Return the (X, Y) coordinate for the center point of the cell that contains the specified text.  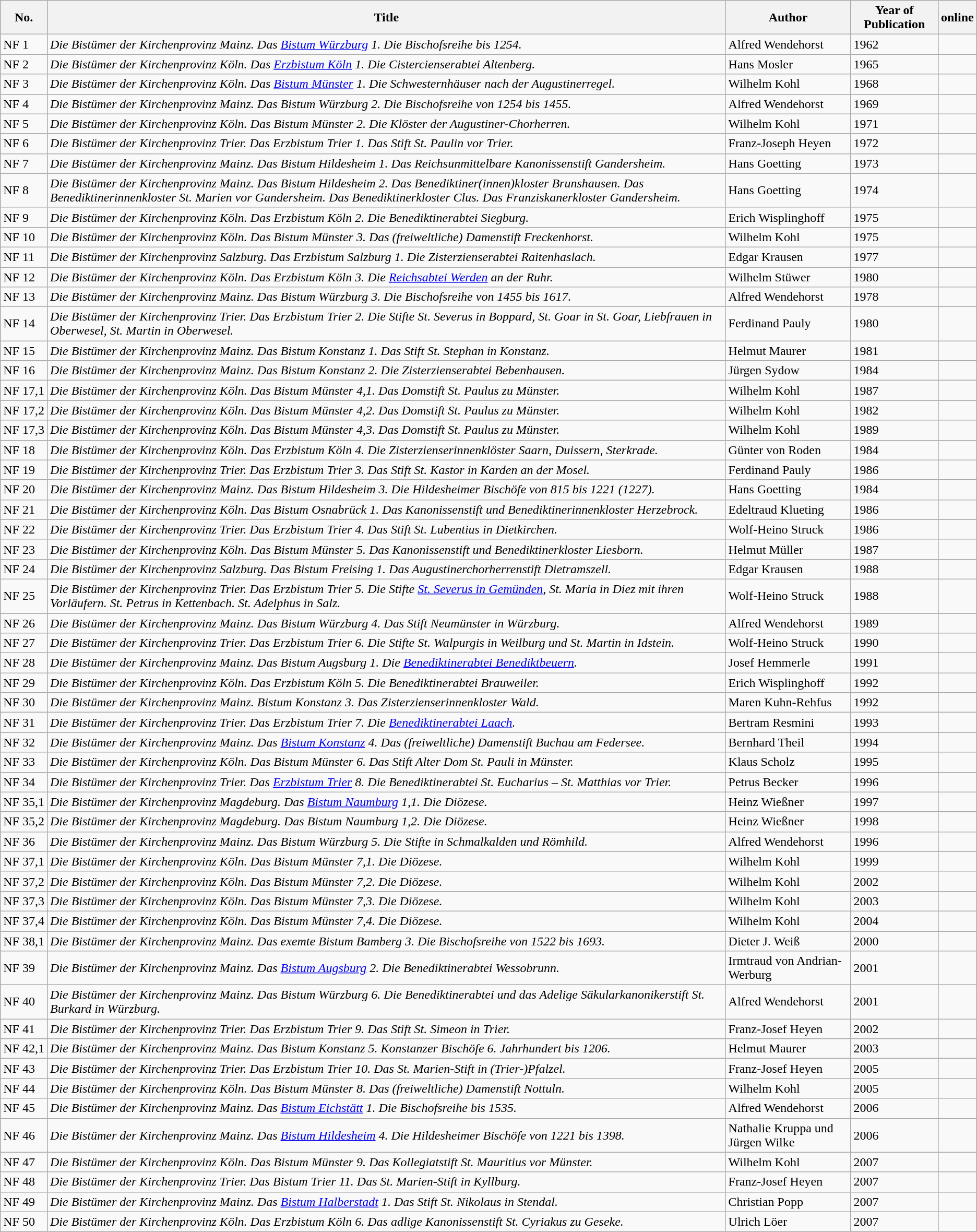
NF 35,1 (24, 802)
Die Bistümer der Kirchenprovinz Mainz. Das Bistum Halberstadt 1. Das Stift St. Nikolaus in Stendal. (386, 1202)
1971 (895, 124)
Die Bistümer der Kirchenprovinz Mainz. Das Bistum Konstanz 5. Konstanzer Bischöfe 6. Jahrhundert bis 1206. (386, 1049)
1972 (895, 144)
NF 42,1 (24, 1049)
Christian Popp (788, 1202)
Die Bistümer der Kirchenprovinz Mainz. Das Bistum Eichstätt 1. Die Bischofsreihe bis 1535. (386, 1108)
Title (386, 18)
Die Bistümer der Kirchenprovinz Mainz. Das Bistum Augsburg 1. Die Benediktinerabtei Benediktbeuern. (386, 663)
Nathalie Kruppa und Jürgen Wilke (788, 1135)
NF 14 (24, 324)
Bernhard Theil (788, 742)
Hans Mosler (788, 64)
Die Bistümer der Kirchenprovinz Trier. Das Erzbistum Trier 6. Die Stifte St. Walpurgis in Weilburg und St. Martin in Idstein. (386, 643)
Die Bistümer der Kirchenprovinz Köln. Das Bistum Münster 7,2. Die Diözese. (386, 881)
1982 (895, 410)
NF 35,2 (24, 822)
Die Bistümer der Kirchenprovinz Köln. Das Bistum Münster 4,2. Das Domstift St. Paulus zu Münster. (386, 410)
Jürgen Sydow (788, 371)
Die Bistümer der Kirchenprovinz Mainz. Das Bistum Würzburg 5. Die Stifte in Schmalkalden und Römhild. (386, 842)
NF 6 (24, 144)
Günter von Roden (788, 450)
1993 (895, 722)
Die Bistümer der Kirchenprovinz Köln. Das Bistum Münster 2. Die Klöster der Augustiner-Chorherren. (386, 124)
NF 15 (24, 351)
NF 24 (24, 569)
Die Bistümer der Kirchenprovinz Köln. Das Bistum Münster 5. Das Kanonissenstift und Benediktinerkloster Liesborn. (386, 549)
NF 44 (24, 1088)
Die Bistümer der Kirchenprovinz Köln. Das Erzbistum Köln 6. Das adlige Kanonissenstift St. Cyriakus zu Geseke. (386, 1222)
1981 (895, 351)
Die Bistümer der Kirchenprovinz Trier. Das Bistum Trier 11. Das St. Marien-Stift in Kyllburg. (386, 1182)
NF 39 (24, 968)
Bertram Resmini (788, 722)
1974 (895, 190)
NF 18 (24, 450)
NF 33 (24, 762)
Die Bistümer der Kirchenprovinz Trier. Das Erzbistum Trier 10. Das St. Marien-Stift in (Trier-)Pfalzel. (386, 1069)
NF 16 (24, 371)
1973 (895, 163)
Die Bistümer der Kirchenprovinz Köln. Das Erzbistum Köln 4. Die Zisterzienserinnenklöster Saarn, Duissern, Sterkrade. (386, 450)
Josef Hemmerle (788, 663)
1997 (895, 802)
Die Bistümer der Kirchenprovinz Köln. Das Bistum Münster 8. Das (freiweltliche) Damenstift Nottuln. (386, 1088)
Die Bistümer der Kirchenprovinz Mainz. Das Bistum Hildesheim 1. Das Reichsunmittelbare Kanonissenstift Gandersheim. (386, 163)
1994 (895, 742)
NF 4 (24, 104)
Maren Kuhn-Rehfus (788, 703)
Die Bistümer der Kirchenprovinz Mainz. Das Bistum Würzburg 2. Die Bischofsreihe von 1254 bis 1455. (386, 104)
Die Bistümer der Kirchenprovinz Köln. Das Bistum Münster 7,3. Die Diözese. (386, 901)
NF 46 (24, 1135)
NF 23 (24, 549)
NF 28 (24, 663)
NF 36 (24, 842)
Dieter J. Weiß (788, 941)
1962 (895, 44)
Edeltraud Klueting (788, 510)
Die Bistümer der Kirchenprovinz Mainz. Das Bistum Hildesheim 4. Die Hildesheimer Bischöfe von 1221 bis 1398. (386, 1135)
NF 49 (24, 1202)
NF 45 (24, 1108)
NF 41 (24, 1029)
NF 13 (24, 297)
NF 37,3 (24, 901)
Die Bistümer der Kirchenprovinz Köln. Das Bistum Münster 9. Das Kollegiatstift St. Mauritius vor Münster. (386, 1162)
Irmtraud von Andrian-Werburg (788, 968)
NF 48 (24, 1182)
Wilhelm Stüwer (788, 277)
NF 3 (24, 84)
Die Bistümer der Kirchenprovinz Köln. Das Bistum Münster 1. Die Schwesternhäuser nach der Augustinerregel. (386, 84)
NF 19 (24, 470)
Die Bistümer der Kirchenprovinz Köln. Das Erzbistum Köln 5. Die Benediktinerabtei Brauweiler. (386, 683)
Die Bistümer der Kirchenprovinz Trier. Das Erzbistum Trier 4. Das Stift St. Lubentius in Dietkirchen. (386, 529)
Die Bistümer der Kirchenprovinz Mainz. Das Bistum Würzburg 3. Die Bischofsreihe von 1455 bis 1617. (386, 297)
NF 1 (24, 44)
online (957, 18)
NF 26 (24, 623)
NF 2 (24, 64)
Die Bistümer der Kirchenprovinz Mainz. Das Bistum Augsburg 2. Die Benediktinerabtei Wessobrunn. (386, 968)
1968 (895, 84)
Die Bistümer der Kirchenprovinz Mainz. Das Bistum Hildesheim 3. Die Hildesheimer Bischöfe von 815 bis 1221 (1227). (386, 490)
Die Bistümer der Kirchenprovinz Mainz. Das Bistum Konstanz 1. Das Stift St. Stephan in Konstanz. (386, 351)
Petrus Becker (788, 782)
NF 7 (24, 163)
NF 17,2 (24, 410)
NF 20 (24, 490)
1995 (895, 762)
NF 10 (24, 237)
NF 31 (24, 722)
1999 (895, 861)
Die Bistümer der Kirchenprovinz Köln. Das Bistum Münster 7,4. Die Diözese. (386, 921)
NF 34 (24, 782)
1969 (895, 104)
Die Bistümer der Kirchenprovinz Köln. Das Erzbistum Köln 1. Die Cistercienserabtei Altenberg. (386, 64)
1998 (895, 822)
Die Bistümer der Kirchenprovinz Mainz. Das Bistum Würzburg 4. Das Stift Neumünster in Würzburg. (386, 623)
2004 (895, 921)
NF 17,1 (24, 390)
NF 27 (24, 643)
NF 21 (24, 510)
Helmut Müller (788, 549)
NF 50 (24, 1222)
NF 38,1 (24, 941)
Franz-Joseph Heyen (788, 144)
Die Bistümer der Kirchenprovinz Mainz. Bistum Konstanz 3. Das Zisterzienserinnenkloster Wald. (386, 703)
Die Bistümer der Kirchenprovinz Köln. Das Bistum Münster 4,3. Das Domstift St. Paulus zu Münster. (386, 430)
NF 8 (24, 190)
NF 40 (24, 1002)
Die Bistümer der Kirchenprovinz Köln. Das Bistum Osnabrück 1. Das Kanonissenstift und Benediktinerinnenkloster Herzebrock. (386, 510)
NF 25 (24, 596)
NF 5 (24, 124)
Klaus Scholz (788, 762)
Die Bistümer der Kirchenprovinz Trier. Das Erzbistum Trier 7. Die Benediktinerabtei Laach. (386, 722)
Die Bistümer der Kirchenprovinz Salzburg. Das Erzbistum Salzburg 1. Die Zisterzienserabtei Raitenhaslach. (386, 257)
Die Bistümer der Kirchenprovinz Köln. Das Erzbistum Köln 3. Die Reichsabtei Werden an der Ruhr. (386, 277)
NF 17,3 (24, 430)
Die Bistümer der Kirchenprovinz Mainz. Das Bistum Konstanz 2. Die Zisterzienserabtei Bebenhausen. (386, 371)
NF 37,2 (24, 881)
Die Bistümer der Kirchenprovinz Trier. Das Erzbistum Trier 9. Das Stift St. Simeon in Trier. (386, 1029)
Die Bistümer der Kirchenprovinz Magdeburg. Das Bistum Naumburg 1,2. Die Diözese. (386, 822)
Die Bistümer der Kirchenprovinz Trier. Das Erzbistum Trier 3. Das Stift St. Kastor in Karden an der Mosel. (386, 470)
2000 (895, 941)
Die Bistümer der Kirchenprovinz Köln. Das Bistum Münster 3. Das (freiweltliche) Damenstift Freckenhorst. (386, 237)
Die Bistümer der Kirchenprovinz Trier. Das Erzbistum Trier 1. Das Stift St. Paulin vor Trier. (386, 144)
Author (788, 18)
Die Bistümer der Kirchenprovinz Mainz. Das Bistum Würzburg 6. Die Benediktinerabtei und das Adelige Säkularkanonikerstift St. Burkard in Würzburg. (386, 1002)
Die Bistümer der Kirchenprovinz Mainz. Das Bistum Würzburg 1. Die Bischofsreihe bis 1254. (386, 44)
NF 43 (24, 1069)
Die Bistümer der Kirchenprovinz Mainz. Das exemte Bistum Bamberg 3. Die Bischofsreihe von 1522 bis 1693. (386, 941)
Die Bistümer der Kirchenprovinz Köln. Das Bistum Münster 7,1. Die Diözese. (386, 861)
NF 12 (24, 277)
NF 37,1 (24, 861)
NF 30 (24, 703)
1965 (895, 64)
Die Bistümer der Kirchenprovinz Mainz. Das Bistum Konstanz 4. Das (freiweltliche) Damenstift Buchau am Federsee. (386, 742)
Die Bistümer der Kirchenprovinz Köln. Das Bistum Münster 4,1. Das Domstift St. Paulus zu Münster. (386, 390)
NF 9 (24, 217)
Die Bistümer der Kirchenprovinz Salzburg. Das Bistum Freising 1. Das Augustinerchorherrenstift Dietramszell. (386, 569)
NF 47 (24, 1162)
No. (24, 18)
Year of Publication (895, 18)
Die Bistümer der Kirchenprovinz Köln. Das Bistum Münster 6. Das Stift Alter Dom St. Pauli in Münster. (386, 762)
Die Bistümer der Kirchenprovinz Köln. Das Erzbistum Köln 2. Die Benediktinerabtei Siegburg. (386, 217)
NF 11 (24, 257)
1977 (895, 257)
1991 (895, 663)
Die Bistümer der Kirchenprovinz Trier. Das Erzbistum Trier 8. Die Benediktinerabtei St. Eucharius – St. Matthias vor Trier. (386, 782)
NF 32 (24, 742)
Die Bistümer der Kirchenprovinz Magdeburg. Das Bistum Naumburg 1,1. Die Diözese. (386, 802)
NF 37,4 (24, 921)
NF 22 (24, 529)
1990 (895, 643)
NF 29 (24, 683)
Ulrich Löer (788, 1222)
1978 (895, 297)
